Provide the (X, Y) coordinate of the cell's center where the given text is located.  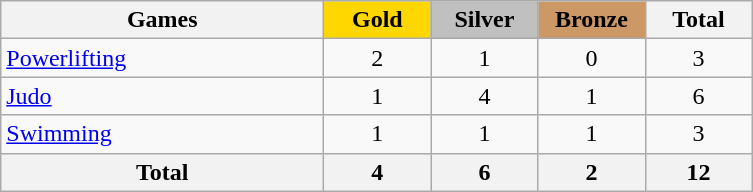
0 (592, 58)
Gold (378, 20)
Games (162, 20)
Silver (484, 20)
Bronze (592, 20)
Swimming (162, 134)
Judo (162, 96)
Powerlifting (162, 58)
12 (698, 172)
